Determine the (x, y) coordinate at the center of the cell enclosing the given text.  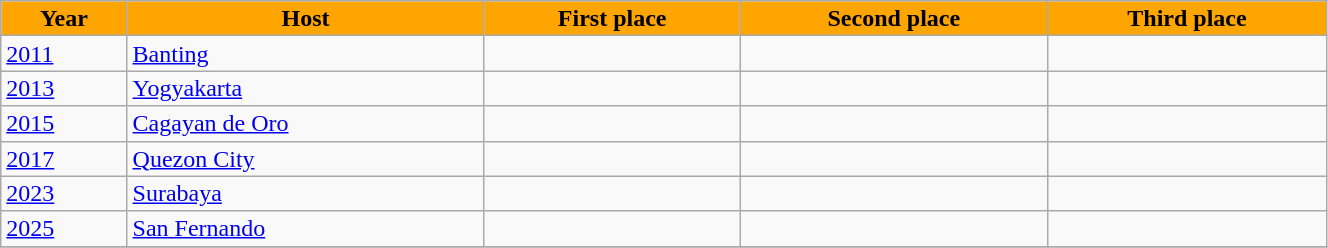
Quezon City (306, 158)
First place (612, 18)
2015 (64, 124)
2017 (64, 158)
San Fernando (306, 228)
2013 (64, 88)
Third place (1188, 18)
Cagayan de Oro (306, 124)
2025 (64, 228)
2011 (64, 54)
Second place (894, 18)
Surabaya (306, 194)
Host (306, 18)
Year (64, 18)
2023 (64, 194)
Yogyakarta (306, 88)
Banting (306, 54)
